Output the [X, Y] coordinate of the center of the cell containing the given text.  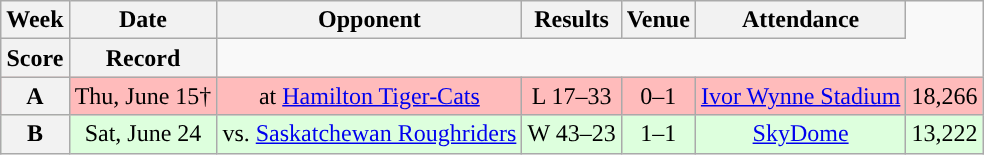
Week [35, 20]
Ivor Wynne Stadium [800, 96]
1–1 [658, 134]
SkyDome [800, 134]
vs. Saskatchewan Roughriders [370, 134]
L 17–33 [572, 96]
Date [143, 20]
B [35, 134]
Sat, June 24 [143, 134]
W 43–23 [572, 134]
A [35, 96]
Venue [658, 20]
Opponent [370, 20]
13,222 [944, 134]
Thu, June 15† [143, 96]
Attendance [800, 20]
0–1 [658, 96]
Results [572, 20]
Score [35, 58]
18,266 [944, 96]
at Hamilton Tiger-Cats [370, 96]
Record [143, 58]
